Determine the (x, y) coordinate at the center of the cell enclosing the given text.  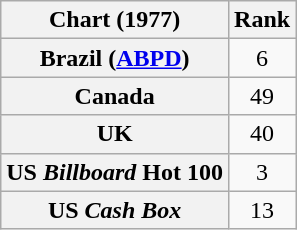
Chart (1977) (115, 20)
49 (262, 96)
US Billboard Hot 100 (115, 172)
13 (262, 210)
Brazil (ABPD) (115, 58)
UK (115, 134)
3 (262, 172)
US Cash Box (115, 210)
40 (262, 134)
Canada (115, 96)
Rank (262, 20)
6 (262, 58)
